Output the (X, Y) coordinate of the center of the cell containing the given text.  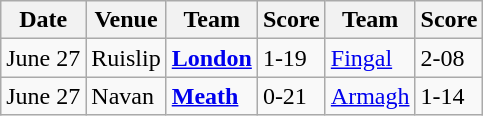
2-08 (449, 58)
Armagh (370, 96)
1-19 (291, 58)
Venue (126, 20)
Navan (126, 96)
Fingal (370, 58)
London (212, 58)
Date (44, 20)
0-21 (291, 96)
Meath (212, 96)
Ruislip (126, 58)
1-14 (449, 96)
